Determine the [x, y] coordinate at the center of the cell enclosing the given text.  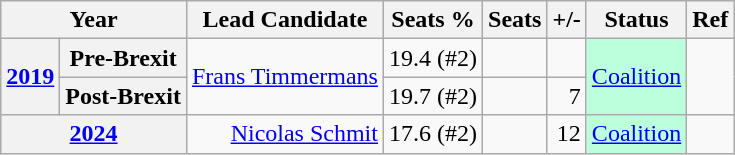
Frans Timmermans [284, 77]
Lead Candidate [284, 20]
Pre-Brexit [124, 58]
Seats % [432, 20]
2019 [30, 77]
19.4 (#2) [432, 58]
Post-Brexit [124, 96]
12 [566, 134]
Nicolas Schmit [284, 134]
Ref [710, 20]
7 [566, 96]
19.7 (#2) [432, 96]
Seats [515, 20]
17.6 (#2) [432, 134]
Status [636, 20]
Year [94, 20]
+/- [566, 20]
2024 [94, 134]
